Locate the cell with the specified text and output its (X, Y) center coordinate. 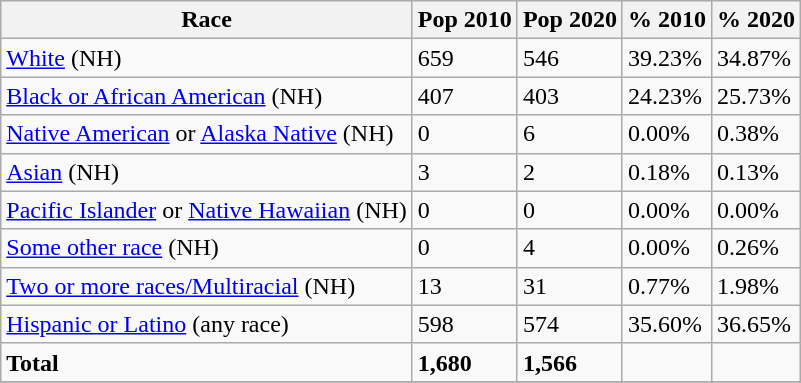
2 (570, 172)
Native American or Alaska Native (NH) (207, 134)
0.77% (666, 286)
35.60% (666, 324)
Race (207, 20)
598 (464, 324)
31 (570, 286)
Hispanic or Latino (any race) (207, 324)
Total (207, 362)
403 (570, 96)
36.65% (756, 324)
Pacific Islander or Native Hawaiian (NH) (207, 210)
1.98% (756, 286)
0.13% (756, 172)
% 2020 (756, 20)
13 (464, 286)
407 (464, 96)
25.73% (756, 96)
659 (464, 58)
6 (570, 134)
34.87% (756, 58)
Asian (NH) (207, 172)
574 (570, 324)
24.23% (666, 96)
0.18% (666, 172)
Pop 2020 (570, 20)
1,680 (464, 362)
% 2010 (666, 20)
0.38% (756, 134)
White (NH) (207, 58)
39.23% (666, 58)
0.26% (756, 248)
Two or more races/Multiracial (NH) (207, 286)
4 (570, 248)
546 (570, 58)
1,566 (570, 362)
Some other race (NH) (207, 248)
3 (464, 172)
Black or African American (NH) (207, 96)
Pop 2010 (464, 20)
